Return the [X, Y] coordinate for the center point of the cell that contains the specified text.  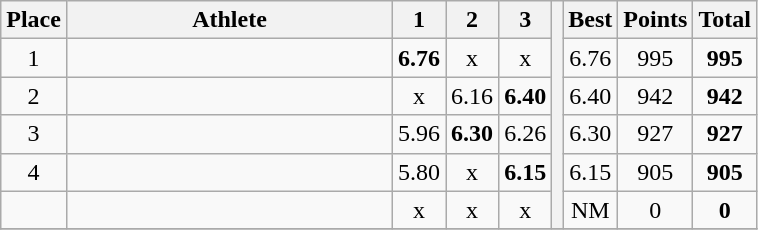
5.80 [420, 172]
Place [34, 20]
5.96 [420, 134]
6.26 [526, 134]
Total [725, 20]
Best [590, 20]
4 [34, 172]
NM [590, 210]
6.16 [472, 96]
Athlete [229, 20]
Points [656, 20]
